Identify which cell holds the provided text, then report its (x, y) central coordinate. 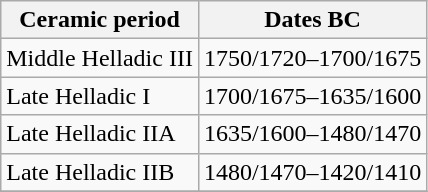
1700/1675–1635/1600 (312, 96)
Dates BC (312, 20)
1635/1600–1480/1470 (312, 134)
Middle Helladic III (100, 58)
Ceramic period (100, 20)
1750/1720–1700/1675 (312, 58)
1480/1470–1420/1410 (312, 172)
Late Helladic I (100, 96)
Late Helladic IIA (100, 134)
Late Helladic IIB (100, 172)
